Search for the cell housing the specified text and yield its [x, y] center coordinate. 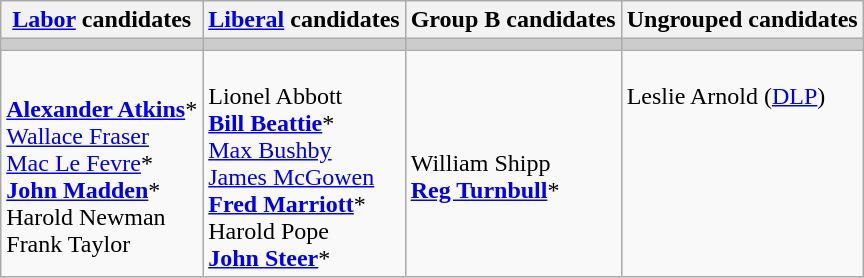
Leslie Arnold (DLP) [742, 164]
Liberal candidates [304, 20]
Group B candidates [513, 20]
Labor candidates [102, 20]
Alexander Atkins* Wallace Fraser Mac Le Fevre* John Madden* Harold Newman Frank Taylor [102, 164]
Ungrouped candidates [742, 20]
William Shipp Reg Turnbull* [513, 164]
Lionel Abbott Bill Beattie* Max Bushby James McGowen Fred Marriott* Harold Pope John Steer* [304, 164]
